Determine the (x, y) coordinate at the center of the cell enclosing the given text.  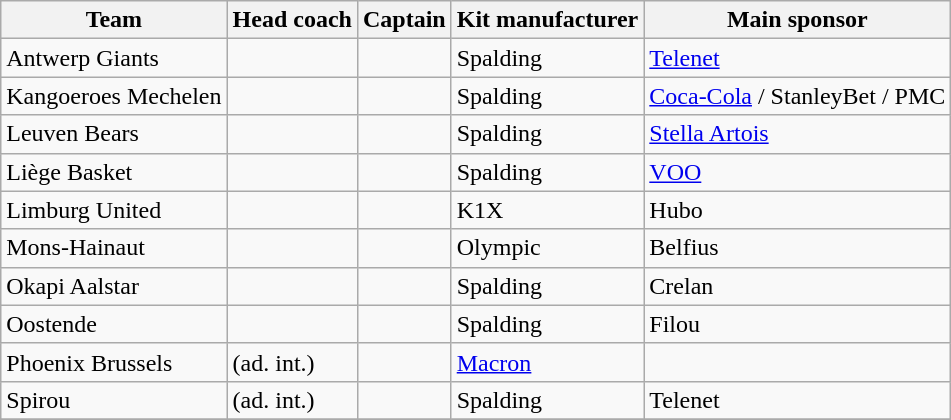
Okapi Aalstar (114, 286)
Oostende (114, 324)
Hubo (798, 210)
Kangoeroes Mechelen (114, 96)
Main sponsor (798, 20)
Team (114, 20)
Captain (404, 20)
K1X (548, 210)
Kit manufacturer (548, 20)
Head coach (292, 20)
Phoenix Brussels (114, 362)
Mons-Hainaut (114, 248)
Leuven Bears (114, 134)
Stella Artois (798, 134)
VOO (798, 172)
Macron (548, 362)
Crelan (798, 286)
Spirou (114, 400)
Antwerp Giants (114, 58)
Liège Basket (114, 172)
Olympic (548, 248)
Belfius (798, 248)
Filou (798, 324)
Limburg United (114, 210)
Coca-Cola / StanleyBet / PMC (798, 96)
